Identify which cell holds the provided text, then report its [X, Y] central coordinate. 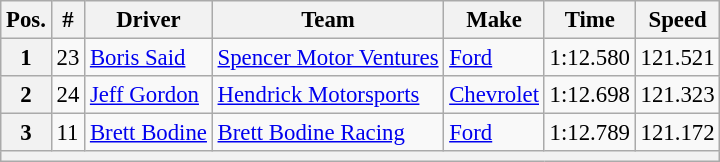
24 [68, 95]
23 [68, 58]
Jeff Gordon [149, 95]
Make [494, 20]
Driver [149, 20]
11 [68, 133]
Team [328, 20]
Boris Said [149, 58]
1:12.789 [590, 133]
121.521 [678, 58]
1:12.698 [590, 95]
121.172 [678, 133]
Time [590, 20]
Brett Bodine [149, 133]
Brett Bodine Racing [328, 133]
Chevrolet [494, 95]
Speed [678, 20]
Pos. [26, 20]
Spencer Motor Ventures [328, 58]
Hendrick Motorsports [328, 95]
1:12.580 [590, 58]
2 [26, 95]
1 [26, 58]
3 [26, 133]
121.323 [678, 95]
# [68, 20]
